Scan for the cell matching the given text and deliver its [X, Y] coordinate at center. 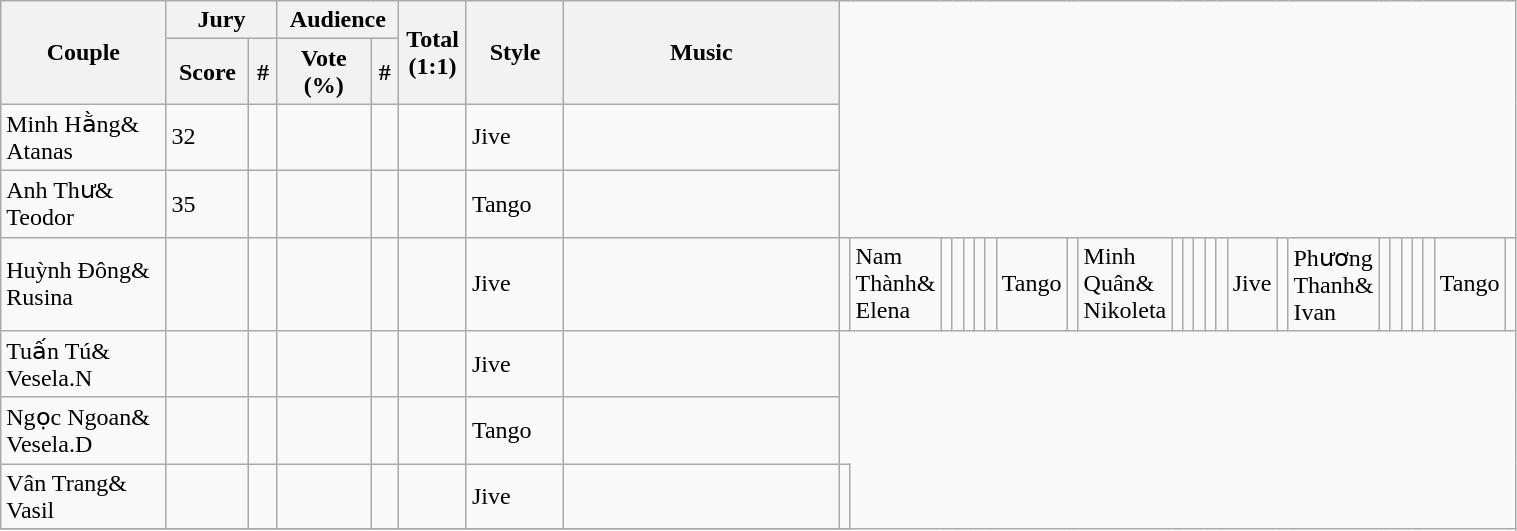
Minh Hằng& Atanas [84, 138]
Huỳnh Đông& Rusina [84, 284]
Vote (%) [324, 72]
Jury [222, 20]
Total (1:1) [433, 52]
Style [514, 52]
Anh Thư& Teodor [84, 204]
35 [208, 204]
Score [208, 72]
Vân Trang& Vasil [84, 496]
Audience [338, 20]
32 [208, 138]
Ngọc Ngoan& Vesela.D [84, 430]
Tuấn Tú& Vesela.N [84, 364]
Minh Quân& Nikoleta [1125, 284]
Phương Thanh& Ivan [1334, 284]
Couple [84, 52]
Nam Thành& Elena [896, 284]
Music [702, 52]
